From the cell containing the given text, extract its center point as (X, Y) coordinate. 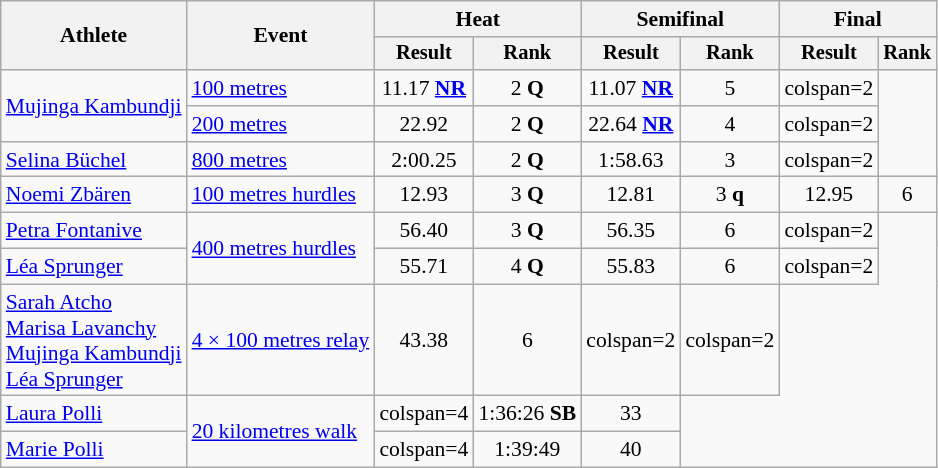
800 metres (281, 160)
43.38 (424, 340)
12.95 (828, 195)
1:58.63 (630, 160)
Laura Polli (94, 414)
4 × 100 metres relay (281, 340)
11.17 NR (424, 88)
2:00.25 (424, 160)
Heat (478, 19)
Athlete (94, 36)
Sarah AtchoMarisa LavanchyMujinga KambundjiLéa Sprunger (94, 340)
55.71 (424, 267)
Noemi Zbären (94, 195)
1:39:49 (527, 450)
4 Q (527, 267)
22.92 (424, 124)
12.81 (630, 195)
12.93 (424, 195)
56.35 (630, 231)
Selina Büchel (94, 160)
Léa Sprunger (94, 267)
20 kilometres walk (281, 432)
100 metres hurdles (281, 195)
56.40 (424, 231)
Petra Fontanive (94, 231)
Final (858, 19)
22.64 NR (630, 124)
5 (730, 88)
33 (630, 414)
40 (630, 450)
Marie Polli (94, 450)
1:36:26 SB (527, 414)
3 (730, 160)
55.83 (630, 267)
400 metres hurdles (281, 248)
Semifinal (680, 19)
11.07 NR (630, 88)
3 q (730, 195)
200 metres (281, 124)
100 metres (281, 88)
Event (281, 36)
4 (730, 124)
Mujinga Kambundji (94, 106)
